Scan for the cell matching the given text and deliver its [x, y] coordinate at center. 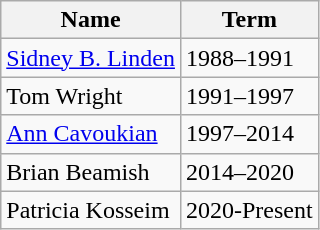
1997–2014 [249, 134]
Sidney B. Linden [91, 58]
Tom Wright [91, 96]
1988–1991 [249, 58]
Patricia Kosseim [91, 210]
1991–1997 [249, 96]
Ann Cavoukian [91, 134]
Name [91, 20]
2020-Present [249, 210]
Term [249, 20]
Brian Beamish [91, 172]
2014–2020 [249, 172]
